Scan for the cell matching the given text and deliver its (x, y) coordinate at center. 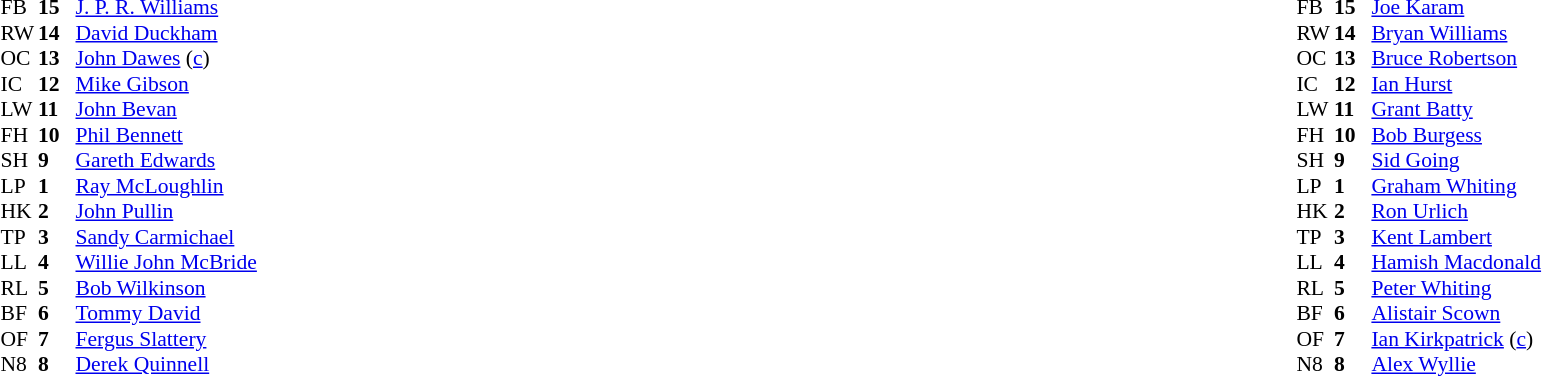
Bob Burgess (1456, 135)
John Pullin (166, 211)
Fergus Slattery (166, 339)
Ron Urlich (1456, 211)
Graham Whiting (1456, 186)
Bryan Williams (1456, 33)
Mike Gibson (166, 84)
Hamish Macdonald (1456, 263)
Kent Lambert (1456, 237)
Ian Hurst (1456, 84)
Ian Kirkpatrick (c) (1456, 339)
Tommy David (166, 313)
John Dawes (c) (166, 59)
Bruce Robertson (1456, 59)
Willie John McBride (166, 263)
Sandy Carmichael (166, 237)
Bob Wilkinson (166, 288)
Gareth Edwards (166, 161)
Peter Whiting (1456, 288)
Sid Going (1456, 161)
Ray McLoughlin (166, 186)
Alistair Scown (1456, 313)
Phil Bennett (166, 135)
David Duckham (166, 33)
Grant Batty (1456, 109)
John Bevan (166, 109)
